Identify which cell holds the provided text, then report its (x, y) central coordinate. 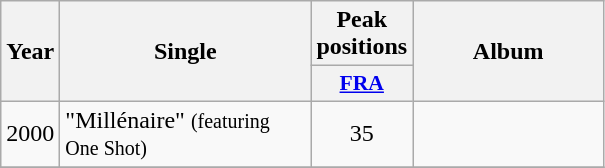
FRA (362, 84)
35 (362, 134)
Peak positions (362, 34)
Single (186, 52)
2000 (30, 134)
Album (508, 52)
Year (30, 52)
"Millénaire" (featuring One Shot) (186, 134)
